Determine the [x, y] coordinate at the center of the cell enclosing the given text.  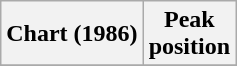
Chart (1986) [72, 34]
Peak position [189, 34]
